Pinpoint the cell where the given text exists, returning its [X, Y] midpoint coordinate. 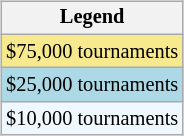
Legend [92, 18]
$75,000 tournaments [92, 51]
$25,000 tournaments [92, 85]
$10,000 tournaments [92, 119]
